Scan for the cell matching the given text and deliver its [X, Y] coordinate at center. 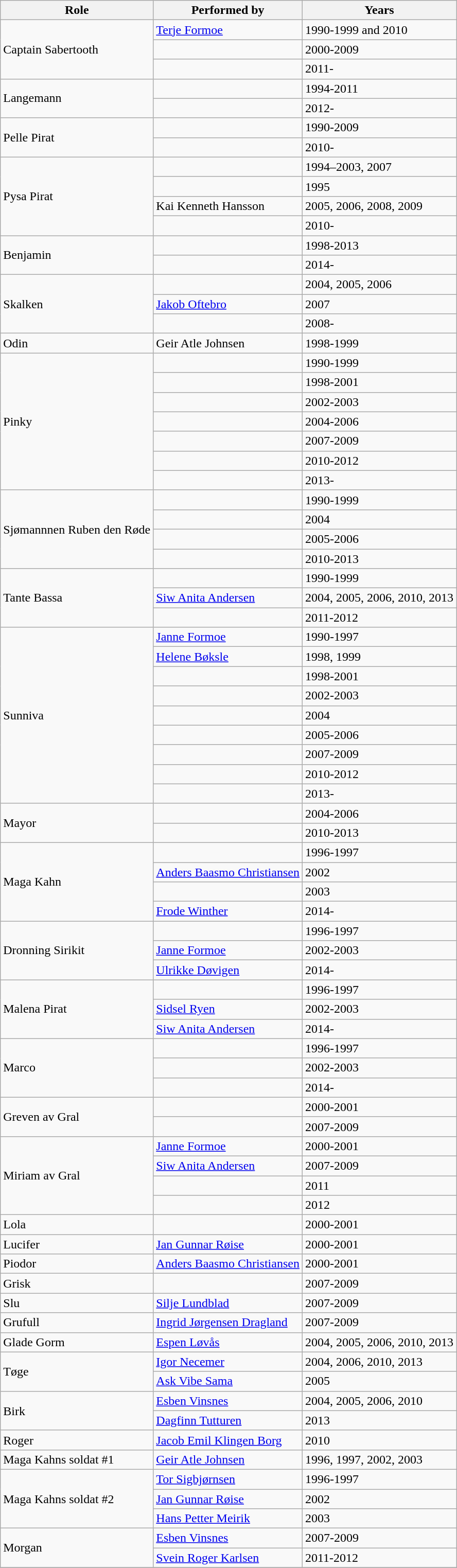
Terje Formoe [228, 30]
2004, 2005, 2006, 2010 [379, 1401]
Maga Kahns soldat #1 [77, 1459]
Dronning Sirikit [77, 950]
Morgan [77, 1548]
Greven av Gral [77, 1117]
2005 [379, 1381]
Miriam av Gral [77, 1175]
Igor Necemer [228, 1362]
Benjamin [77, 255]
1998-2013 [379, 245]
Maga Kahns soldat #2 [77, 1499]
Captain Sabertooth [77, 49]
1996, 1997, 2002, 2003 [379, 1459]
1990-2009 [379, 128]
Silje Lundblad [228, 1303]
Espen Løvås [228, 1342]
Langemann [77, 98]
Lucifer [77, 1244]
Tøge [77, 1371]
1998, 1999 [379, 657]
Sidsel Ryen [228, 1009]
Pelle Pirat [77, 137]
Jacob Emil Klingen Borg [228, 1440]
Lola [77, 1225]
2012 [379, 1205]
2007 [379, 304]
2011 [379, 1185]
Pinky [77, 421]
Frode Winther [228, 911]
Birk [77, 1411]
Marco [77, 1068]
2008- [379, 324]
2010 [379, 1440]
Glade Gorm [77, 1342]
Performed by [228, 10]
1995 [379, 186]
Role [77, 10]
Dagfinn Tutturen [228, 1420]
Slu [77, 1303]
2013 [379, 1420]
2004, 2006, 2010, 2013 [379, 1362]
Mayor [77, 823]
Odin [77, 343]
Hans Petter Meirik [228, 1519]
Jakob Oftebro [228, 304]
2004, 2005, 2006 [379, 285]
Maga Kahn [77, 882]
Pysa Pirat [77, 196]
Years [379, 10]
Grisk [77, 1283]
Tor Sigbjørnsen [228, 1479]
2011- [379, 69]
2012- [379, 108]
1994–2003, 2007 [379, 167]
Kai Kenneth Hansson [228, 206]
Sjømannnen Ruben den Røde [77, 529]
Sunniva [77, 715]
Ingrid Jørgensen Dragland [228, 1323]
Helene Bøksle [228, 657]
Skalken [77, 304]
Ulrikke Døvigen [228, 970]
1990-1997 [379, 637]
Grufull [77, 1323]
Malena Pirat [77, 1009]
Roger [77, 1440]
Piodor [77, 1264]
Tante Bassa [77, 598]
1990-1999 and 2010 [379, 30]
2000-2009 [379, 49]
1998-1999 [379, 343]
2005, 2006, 2008, 2009 [379, 206]
Svein Roger Karlsen [228, 1558]
Ask Vibe Sama [228, 1381]
1994-2011 [379, 89]
